Output the (x, y) coordinate of the center of the cell containing the given text.  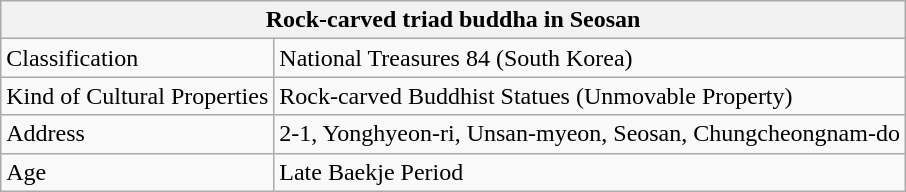
Late Baekje Period (590, 172)
Age (138, 172)
National Treasures 84 (South Korea) (590, 58)
Rock-carved Buddhist Statues (Unmovable Property) (590, 96)
2-1, Yonghyeon-ri, Unsan-myeon, Seosan, Chungcheongnam-do (590, 134)
Kind of Cultural Properties (138, 96)
Classification (138, 58)
Address (138, 134)
Rock-carved triad buddha in Seosan (454, 20)
